Return the (x, y) coordinate for the center point of the cell that contains the specified text.  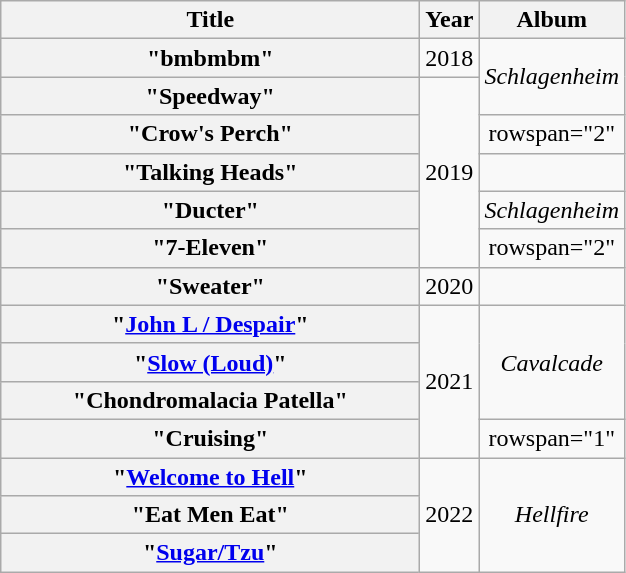
"Sweater" (210, 286)
"Crow's Perch" (210, 134)
Title (210, 20)
Cavalcade (552, 362)
2018 (450, 58)
"Chondromalacia Patella" (210, 400)
"Sugar/Tzu" (210, 553)
"Cruising" (210, 438)
2022 (450, 515)
"Talking Heads" (210, 172)
"bmbmbm" (210, 58)
Hellfire (552, 515)
Album (552, 20)
rowspan="1" (552, 438)
"John L / Despair" (210, 324)
2021 (450, 381)
Year (450, 20)
"Eat Men Eat" (210, 515)
2020 (450, 286)
2019 (450, 172)
"Speedway" (210, 96)
"Slow (Loud)" (210, 362)
"Welcome to Hell" (210, 477)
"Ducter" (210, 210)
"7-Eleven" (210, 248)
